Return the [x, y] coordinate for the center point of the cell that contains the specified text.  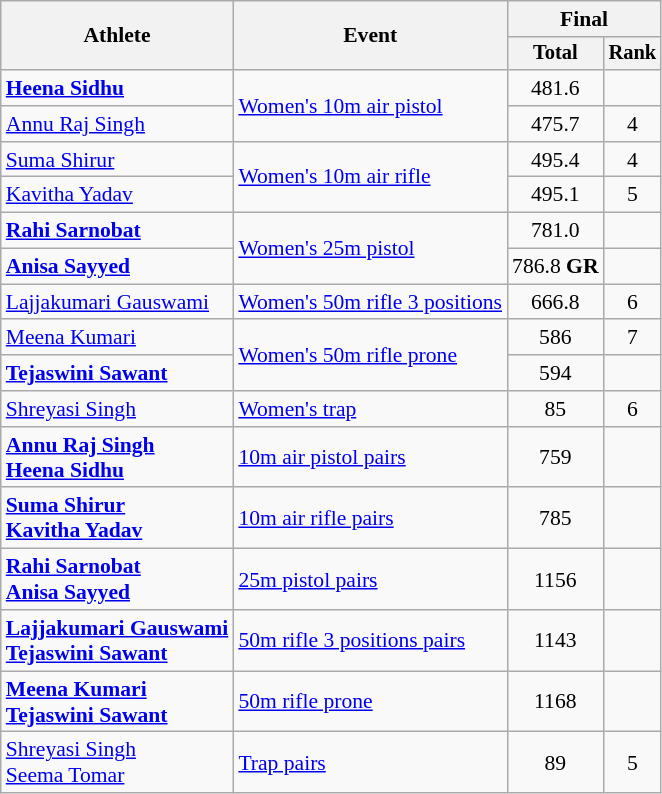
Suma ShirurKavitha Yadav [118, 518]
1156 [555, 580]
Anisa Sayyed [118, 267]
Lajjakumari GauswamiTejaswini Sawant [118, 640]
Women's 10m air rifle [370, 178]
Total [555, 54]
Tejaswini Sawant [118, 373]
Women's 10m air pistol [370, 106]
Heena Sidhu [118, 88]
781.0 [555, 231]
786.8 GR [555, 267]
586 [555, 338]
Kavitha Yadav [118, 195]
Suma Shirur [118, 160]
495.4 [555, 160]
10m air pistol pairs [370, 458]
Women's 50m rifle 3 positions [370, 302]
Athlete [118, 36]
Women's 25m pistol [370, 248]
785 [555, 518]
495.1 [555, 195]
Annu Raj SinghHeena Sidhu [118, 458]
85 [555, 409]
Shreyasi SinghSeema Tomar [118, 762]
475.7 [555, 124]
Lajjakumari Gauswami [118, 302]
Rank [633, 54]
Meena KumariTejaswini Sawant [118, 702]
Shreyasi Singh [118, 409]
Final [584, 19]
7 [633, 338]
Event [370, 36]
Women's 50m rifle prone [370, 356]
1168 [555, 702]
50m rifle 3 positions pairs [370, 640]
481.6 [555, 88]
759 [555, 458]
1143 [555, 640]
89 [555, 762]
666.8 [555, 302]
25m pistol pairs [370, 580]
Rahi SarnobatAnisa Sayyed [118, 580]
Meena Kumari [118, 338]
Trap pairs [370, 762]
10m air rifle pairs [370, 518]
594 [555, 373]
50m rifle prone [370, 702]
Women's trap [370, 409]
Rahi Sarnobat [118, 231]
Annu Raj Singh [118, 124]
